Output the [x, y] coordinate of the center of the cell containing the given text.  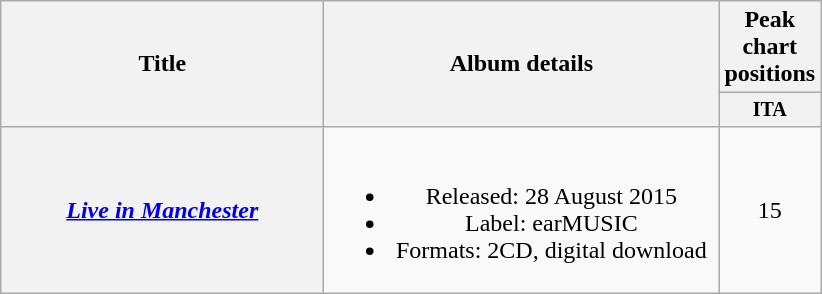
Peak chart positions [770, 47]
Released: 28 August 2015Label: earMUSICFormats: 2CD, digital download [522, 210]
Live in Manchester [162, 210]
ITA [770, 110]
Album details [522, 64]
15 [770, 210]
Title [162, 64]
